Locate the cell with the specified text and output its (X, Y) center coordinate. 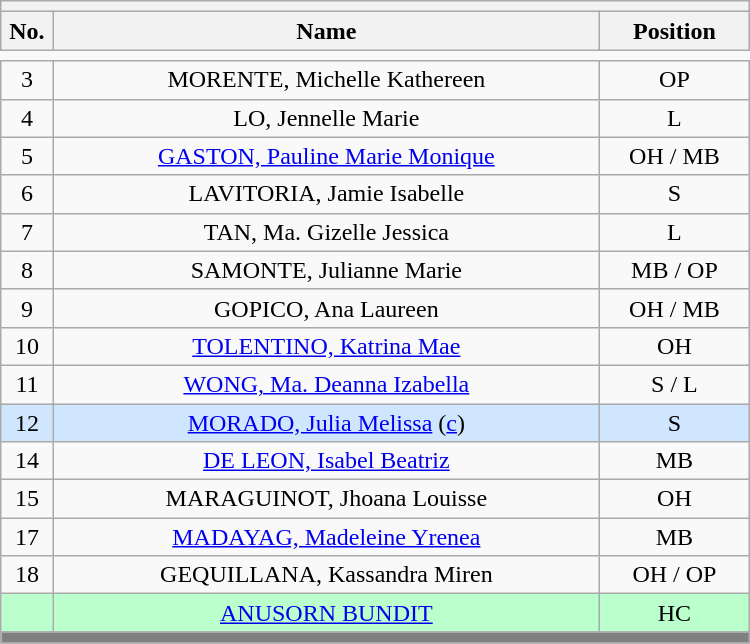
DE LEON, Isabel Beatriz (326, 461)
9 (27, 308)
ANUSORN BUNDIT (326, 613)
12 (27, 423)
HC (675, 613)
17 (27, 537)
11 (27, 384)
6 (27, 194)
S / L (675, 384)
Position (675, 31)
SAMONTE, Julianne Marie (326, 270)
LO, Jennelle Marie (326, 118)
TOLENTINO, Katrina Mae (326, 346)
MARAGUINOT, Jhoana Louisse (326, 499)
10 (27, 346)
4 (27, 118)
MADAYAG, Madeleine Yrenea (326, 537)
GOPICO, Ana Laureen (326, 308)
7 (27, 232)
8 (27, 270)
GEQUILLANA, Kassandra Miren (326, 575)
3 (27, 80)
No. (27, 31)
MORADO, Julia Melissa (c) (326, 423)
14 (27, 461)
MB / OP (675, 270)
OP (675, 80)
WONG, Ma. Deanna Izabella (326, 384)
LAVITORIA, Jamie Isabelle (326, 194)
MORENTE, Michelle Kathereen (326, 80)
GASTON, Pauline Marie Monique (326, 156)
5 (27, 156)
Name (326, 31)
15 (27, 499)
18 (27, 575)
TAN, Ma. Gizelle Jessica (326, 232)
OH / OP (675, 575)
